Extract the (x, y) coordinate from the center of the cell holding the provided text.  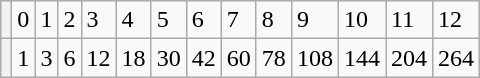
11 (410, 20)
42 (204, 58)
264 (456, 58)
10 (362, 20)
78 (274, 58)
9 (314, 20)
5 (168, 20)
108 (314, 58)
30 (168, 58)
18 (134, 58)
4 (134, 20)
0 (24, 20)
8 (274, 20)
60 (238, 58)
2 (70, 20)
144 (362, 58)
7 (238, 20)
204 (410, 58)
